From the cell containing the given text, extract its center point as (x, y) coordinate. 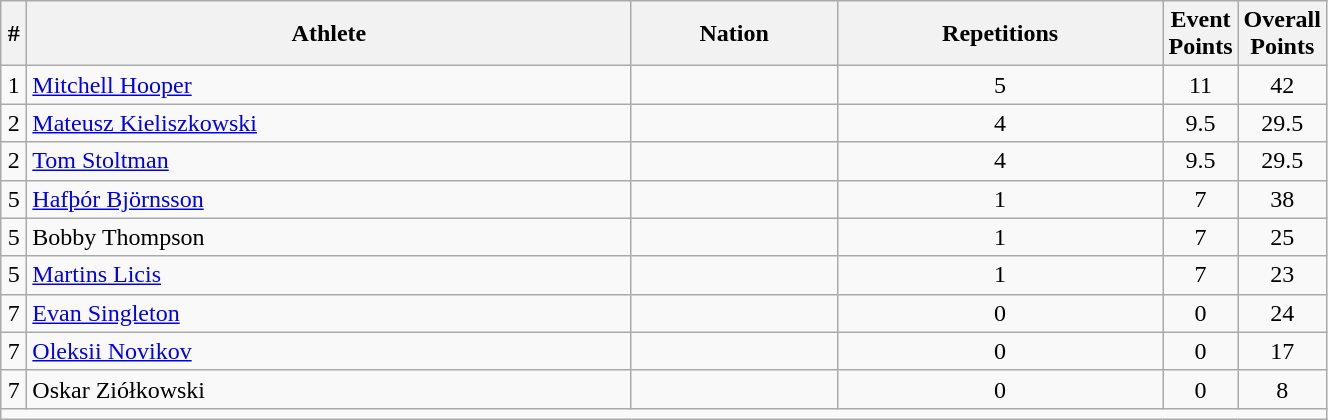
11 (1200, 85)
Evan Singleton (329, 313)
17 (1282, 351)
Bobby Thompson (329, 237)
Nation (734, 34)
38 (1282, 199)
24 (1282, 313)
Event Points (1200, 34)
Hafþór Björnsson (329, 199)
42 (1282, 85)
Athlete (329, 34)
Martins Licis (329, 275)
Oleksii Novikov (329, 351)
Mitchell Hooper (329, 85)
23 (1282, 275)
Overall Points (1282, 34)
25 (1282, 237)
Repetitions (1000, 34)
Oskar Ziółkowski (329, 389)
Tom Stoltman (329, 161)
# (14, 34)
8 (1282, 389)
Mateusz Kieliszkowski (329, 123)
